Extract the [X, Y] coordinate from the center of the cell holding the provided text.  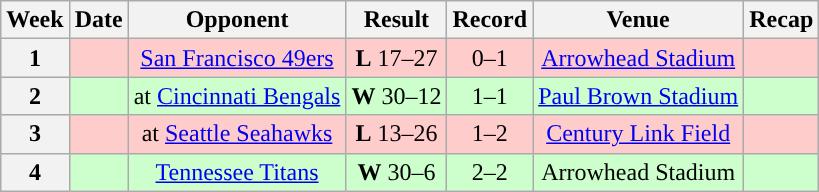
Paul Brown Stadium [638, 96]
Century Link Field [638, 134]
Date [98, 20]
at Seattle Seahawks [237, 134]
at Cincinnati Bengals [237, 96]
W 30–6 [396, 172]
Result [396, 20]
Record [490, 20]
L 13–26 [396, 134]
San Francisco 49ers [237, 58]
Tennessee Titans [237, 172]
Venue [638, 20]
0–1 [490, 58]
2 [35, 96]
3 [35, 134]
1–1 [490, 96]
1 [35, 58]
2–2 [490, 172]
Week [35, 20]
L 17–27 [396, 58]
Opponent [237, 20]
1–2 [490, 134]
4 [35, 172]
Recap [782, 20]
W 30–12 [396, 96]
